Scan for the cell matching the given text and deliver its (X, Y) coordinate at center. 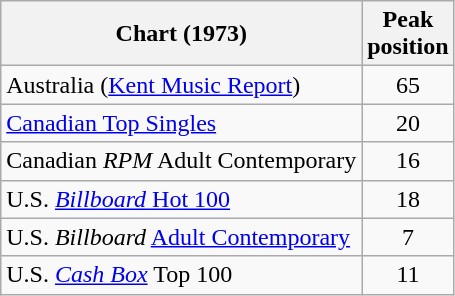
Canadian Top Singles (182, 123)
Australia (Kent Music Report) (182, 85)
16 (408, 161)
U.S. Billboard Hot 100 (182, 199)
7 (408, 237)
65 (408, 85)
Chart (1973) (182, 34)
Canadian RPM Adult Contemporary (182, 161)
U.S. Cash Box Top 100 (182, 275)
U.S. Billboard Adult Contemporary (182, 237)
Peakposition (408, 34)
18 (408, 199)
11 (408, 275)
20 (408, 123)
